For the text-containing cell, return its midpoint in (x, y) coordinate format. 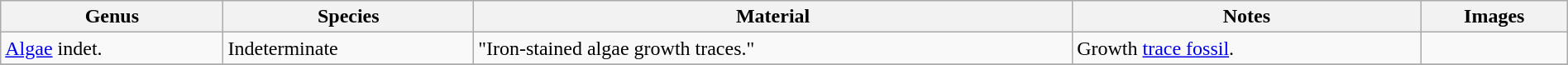
Notes (1247, 17)
Genus (112, 17)
Material (773, 17)
Algae indet. (112, 48)
Species (349, 17)
"Iron-stained algae growth traces." (773, 48)
Growth trace fossil. (1247, 48)
Images (1494, 17)
Indeterminate (349, 48)
